For the text-containing cell, return its midpoint in (x, y) coordinate format. 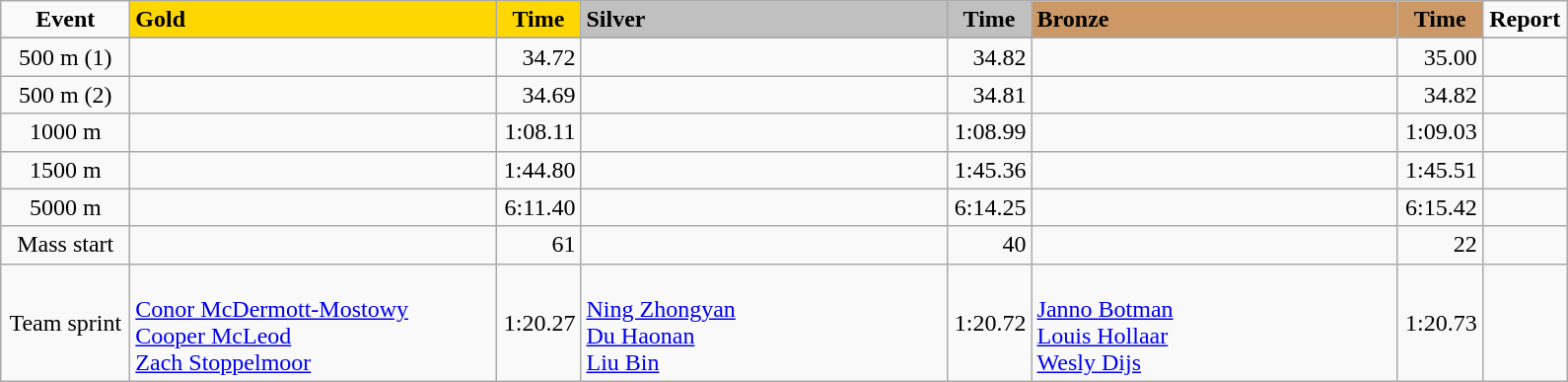
Bronze (1215, 20)
1:20.72 (989, 322)
Janno BotmanLouis HollaarWesly Dijs (1215, 322)
Gold (314, 20)
Team sprint (65, 322)
34.69 (538, 95)
1:08.11 (538, 132)
1:45.51 (1440, 170)
Event (65, 20)
6:15.42 (1440, 207)
34.72 (538, 57)
61 (538, 245)
1:20.27 (538, 322)
34.81 (989, 95)
1:20.73 (1440, 322)
500 m (2) (65, 95)
Report (1525, 20)
Mass start (65, 245)
22 (1440, 245)
1:44.80 (538, 170)
500 m (1) (65, 57)
1:08.99 (989, 132)
Conor McDermott-MostowyCooper McLeodZach Stoppelmoor (314, 322)
1:45.36 (989, 170)
1500 m (65, 170)
5000 m (65, 207)
1:09.03 (1440, 132)
6:14.25 (989, 207)
35.00 (1440, 57)
1000 m (65, 132)
6:11.40 (538, 207)
40 (989, 245)
Silver (763, 20)
Ning ZhongyanDu HaonanLiu Bin (763, 322)
